From the cell containing the given text, extract its center point as (x, y) coordinate. 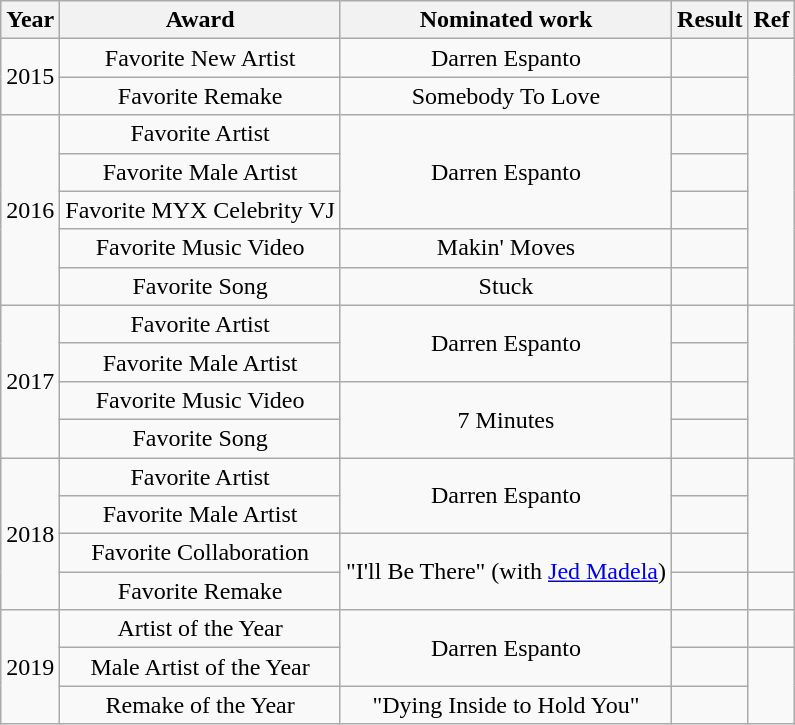
Stuck (506, 286)
Somebody To Love (506, 96)
Artist of the Year (200, 629)
2015 (30, 77)
Nominated work (506, 20)
Makin' Moves (506, 248)
Result (710, 20)
2018 (30, 534)
"Dying Inside to Hold You" (506, 705)
Remake of the Year (200, 705)
Year (30, 20)
2016 (30, 210)
Favorite Collaboration (200, 553)
2017 (30, 381)
Ref (772, 20)
7 Minutes (506, 419)
Favorite MYX Celebrity VJ (200, 210)
Award (200, 20)
"I'll Be There" (with Jed Madela) (506, 572)
Favorite New Artist (200, 58)
Male Artist of the Year (200, 667)
2019 (30, 667)
